Detect which cell encompasses the target text, then output its [X, Y] center coordinate. 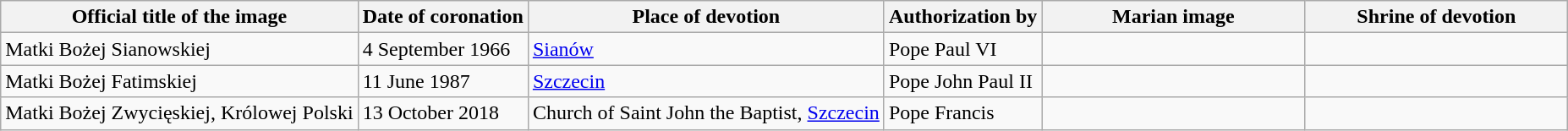
Pope Francis [962, 113]
Szczecin [705, 81]
Matki Bożej Fatimskiej [179, 81]
4 September 1966 [443, 49]
Official title of the image [179, 17]
Pope Paul VI [962, 49]
Shrine of devotion [1436, 17]
Matki Bożej Zwycięskiej, Królowej Polski [179, 113]
Place of devotion [705, 17]
Pope John Paul II [962, 81]
Matki Bożej Sianowskiej [179, 49]
Marian image [1174, 17]
Church of Saint John the Baptist, Szczecin [705, 113]
Sianów [705, 49]
Authorization by [962, 17]
Date of coronation [443, 17]
13 October 2018 [443, 113]
11 June 1987 [443, 81]
